Identify which cell holds the provided text, then report its [x, y] central coordinate. 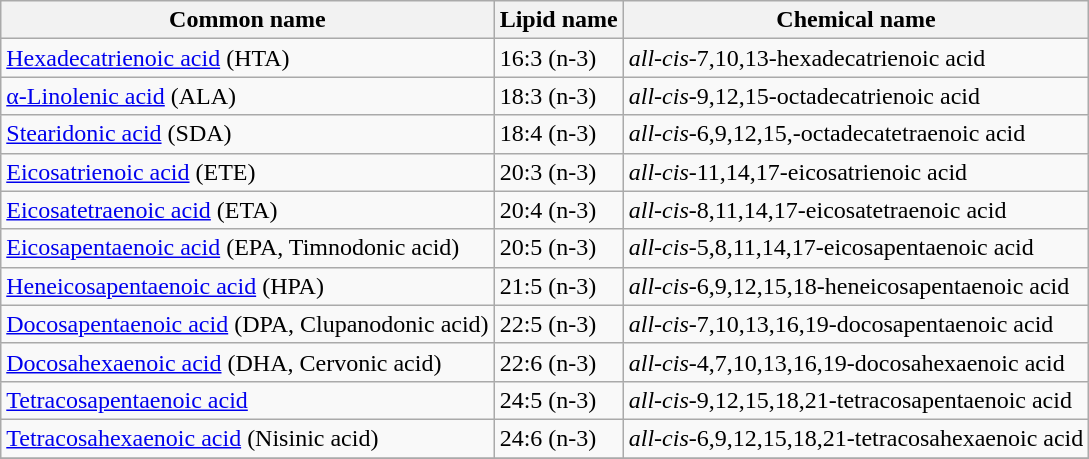
Tetracosapentaenoic acid [248, 400]
all-cis-6,9,12,15,18,21-tetracosahexaenoic acid [856, 438]
Docosahexaenoic acid (DHA, Cervonic acid) [248, 362]
Chemical name [856, 20]
Hexadecatrienoic acid (HTA) [248, 58]
Lipid name [558, 20]
all-cis-5,8,11,14,17-eicosapentaenoic acid [856, 248]
22:5 (n-3) [558, 324]
all-cis-9,12,15-octadecatrienoic acid [856, 96]
α-Linolenic acid (ALA) [248, 96]
all-cis-6,9,12,15,18-heneicosapentaenoic acid [856, 286]
22:6 (n-3) [558, 362]
20:5 (n-3) [558, 248]
all-cis-7,10,13-hexadecatrienoic acid [856, 58]
all-cis-4,7,10,13,16,19-docosahexaenoic acid [856, 362]
16:3 (n-3) [558, 58]
all-cis-7,10,13,16,19-docosapentaenoic acid [856, 324]
20:3 (n-3) [558, 172]
Stearidonic acid (SDA) [248, 134]
Docosapentaenoic acid (DPA, Clupanodonic acid) [248, 324]
24:6 (n-3) [558, 438]
21:5 (n-3) [558, 286]
24:5 (n-3) [558, 400]
all-cis-11,14,17-eicosatrienoic acid [856, 172]
Heneicosapentaenoic acid (HPA) [248, 286]
Eicosatetraenoic acid (ETA) [248, 210]
all-cis-8,11,14,17-eicosatetraenoic acid [856, 210]
Common name [248, 20]
all-cis-6,9,12,15,-octadecatetraenoic acid [856, 134]
20:4 (n-3) [558, 210]
18:3 (n-3) [558, 96]
all-cis-9,12,15,18,21-tetracosapentaenoic acid [856, 400]
Tetracosahexaenoic acid (Nisinic acid) [248, 438]
Eicosapentaenoic acid (EPA, Timnodonic acid) [248, 248]
18:4 (n-3) [558, 134]
Eicosatrienoic acid (ETE) [248, 172]
